Determine the [X, Y] coordinate at the center of the cell enclosing the given text.  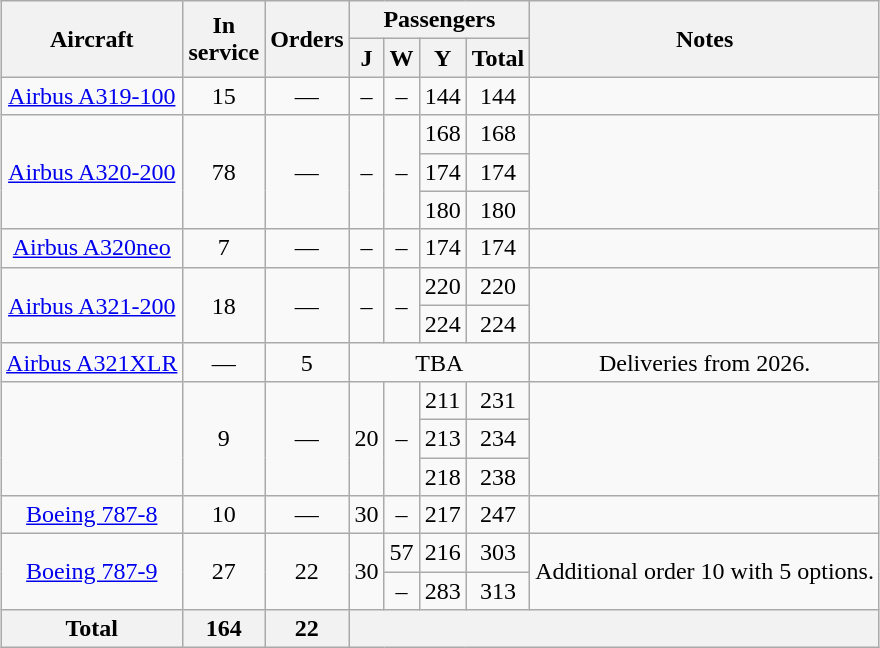
18 [224, 305]
Boeing 787-9 [92, 572]
234 [498, 438]
216 [442, 553]
238 [498, 477]
247 [498, 515]
In service [224, 39]
Airbus A321XLR [92, 362]
Airbus A319-100 [92, 96]
27 [224, 572]
283 [442, 591]
J [366, 58]
164 [224, 629]
Deliveries from 2026. [705, 362]
7 [224, 248]
231 [498, 400]
Orders [307, 39]
217 [442, 515]
Airbus A320-200 [92, 172]
10 [224, 515]
213 [442, 438]
313 [498, 591]
Boeing 787-8 [92, 515]
303 [498, 553]
9 [224, 438]
Airbus A320neo [92, 248]
78 [224, 172]
Notes [705, 39]
5 [307, 362]
Passengers [440, 20]
Aircraft [92, 39]
211 [442, 400]
TBA [440, 362]
W [402, 58]
15 [224, 96]
Additional order 10 with 5 options. [705, 572]
Y [442, 58]
Airbus A321-200 [92, 305]
57 [402, 553]
20 [366, 438]
218 [442, 477]
